For the text-containing cell, return its midpoint in (X, Y) coordinate format. 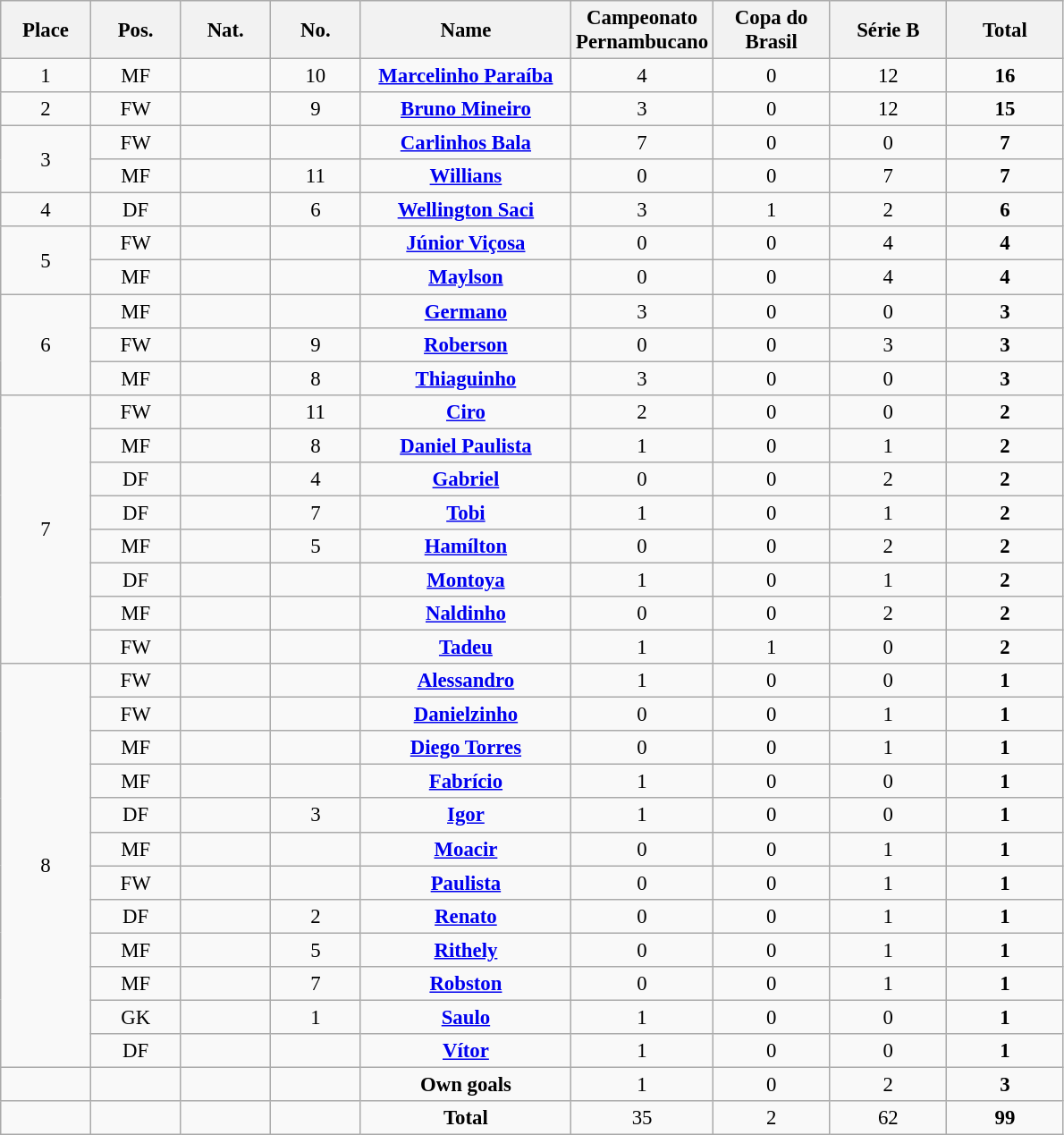
Renato (466, 916)
GK (136, 1017)
Nat. (225, 30)
Moacir (466, 849)
Diego Torres (466, 748)
Tobi (466, 512)
Júnior Viçosa (466, 244)
Name (466, 30)
Daniel Paulista (466, 445)
Thiaguinho (466, 378)
15 (1005, 109)
Roberson (466, 344)
99 (1005, 1118)
Saulo (466, 1017)
Own goals (466, 1084)
Ciro (466, 411)
Bruno Mineiro (466, 109)
Montoya (466, 580)
Carlinhos Bala (466, 143)
Pos. (136, 30)
62 (889, 1118)
Copa do Brasil (771, 30)
Gabriel (466, 479)
16 (1005, 76)
Marcelinho Paraíba (466, 76)
Willians (466, 176)
Igor (466, 816)
Wellington Saci (466, 210)
Maylson (466, 277)
Tadeu (466, 648)
Alessandro (466, 681)
35 (642, 1118)
No. (317, 30)
Série B (889, 30)
Danielzinho (466, 715)
10 (317, 76)
Campeonato Pernambucano (642, 30)
Germano (466, 311)
Paulista (466, 883)
Fabrício (466, 782)
Robston (466, 984)
Rithely (466, 950)
Hamílton (466, 546)
Naldinho (466, 614)
Vítor (466, 1051)
Place (46, 30)
